Extract the [X, Y] coordinate from the center of the cell holding the provided text.  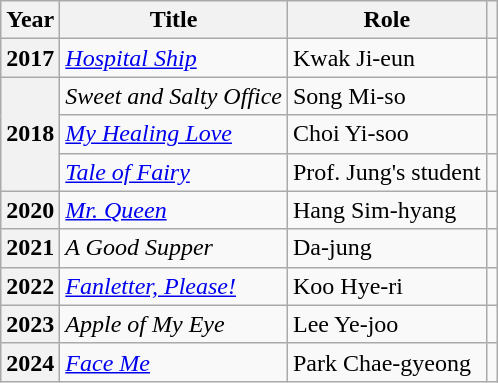
Title [174, 20]
Apple of My Eye [174, 324]
Fanletter, Please! [174, 286]
Lee Ye-joo [386, 324]
Kwak Ji-eun [386, 58]
Role [386, 20]
Hospital Ship [174, 58]
2020 [30, 210]
Sweet and Salty Office [174, 96]
Da-jung [386, 248]
2023 [30, 324]
Tale of Fairy [174, 172]
2017 [30, 58]
Park Chae-gyeong [386, 362]
Hang Sim-hyang [386, 210]
2021 [30, 248]
Prof. Jung's student [386, 172]
2022 [30, 286]
Choi Yi-soo [386, 134]
Mr. Queen [174, 210]
Face Me [174, 362]
Year [30, 20]
2024 [30, 362]
2018 [30, 134]
Song Mi-so [386, 96]
Koo Hye-ri [386, 286]
My Healing Love [174, 134]
A Good Supper [174, 248]
